Capture the cell that displays the provided text and extract its [x, y] central coordinate. 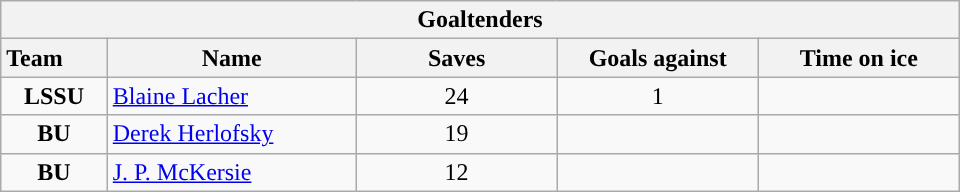
24 [456, 96]
LSSU [54, 96]
Name [232, 58]
Derek Herlofsky [232, 134]
1 [658, 96]
Goaltenders [480, 20]
Team [54, 58]
12 [456, 172]
J. P. McKersie [232, 172]
19 [456, 134]
Blaine Lacher [232, 96]
Goals against [658, 58]
Saves [456, 58]
Time on ice [858, 58]
